Provide the (X, Y) coordinate of the cell's center where the given text is located.  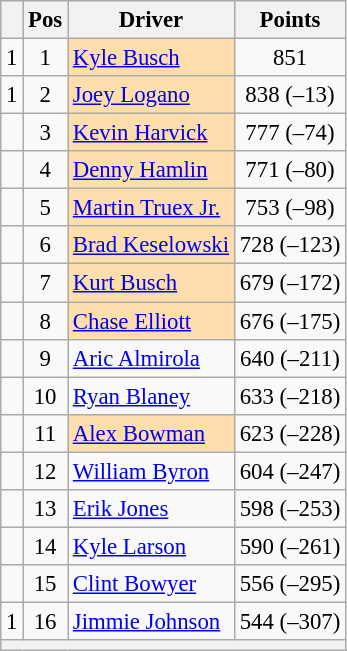
679 (–172) (290, 283)
Clint Bowyer (152, 584)
16 (46, 621)
Jimmie Johnson (152, 621)
Kevin Harvick (152, 133)
11 (46, 433)
728 (–123) (290, 245)
851 (290, 58)
777 (–74) (290, 133)
598 (–253) (290, 509)
544 (–307) (290, 621)
13 (46, 509)
Pos (46, 20)
Denny Hamlin (152, 170)
4 (46, 170)
Kurt Busch (152, 283)
Driver (152, 20)
5 (46, 208)
556 (–295) (290, 584)
Brad Keselowski (152, 245)
9 (46, 358)
12 (46, 471)
590 (–261) (290, 546)
633 (–218) (290, 396)
10 (46, 396)
14 (46, 546)
8 (46, 321)
Alex Bowman (152, 433)
Aric Almirola (152, 358)
7 (46, 283)
Joey Logano (152, 95)
Points (290, 20)
Martin Truex Jr. (152, 208)
676 (–175) (290, 321)
3 (46, 133)
William Byron (152, 471)
753 (–98) (290, 208)
623 (–228) (290, 433)
Kyle Busch (152, 58)
6 (46, 245)
604 (–247) (290, 471)
771 (–80) (290, 170)
838 (–13) (290, 95)
Erik Jones (152, 509)
640 (–211) (290, 358)
Chase Elliott (152, 321)
15 (46, 584)
Ryan Blaney (152, 396)
Kyle Larson (152, 546)
2 (46, 95)
